Determine the [x, y] coordinate at the center of the cell enclosing the given text.  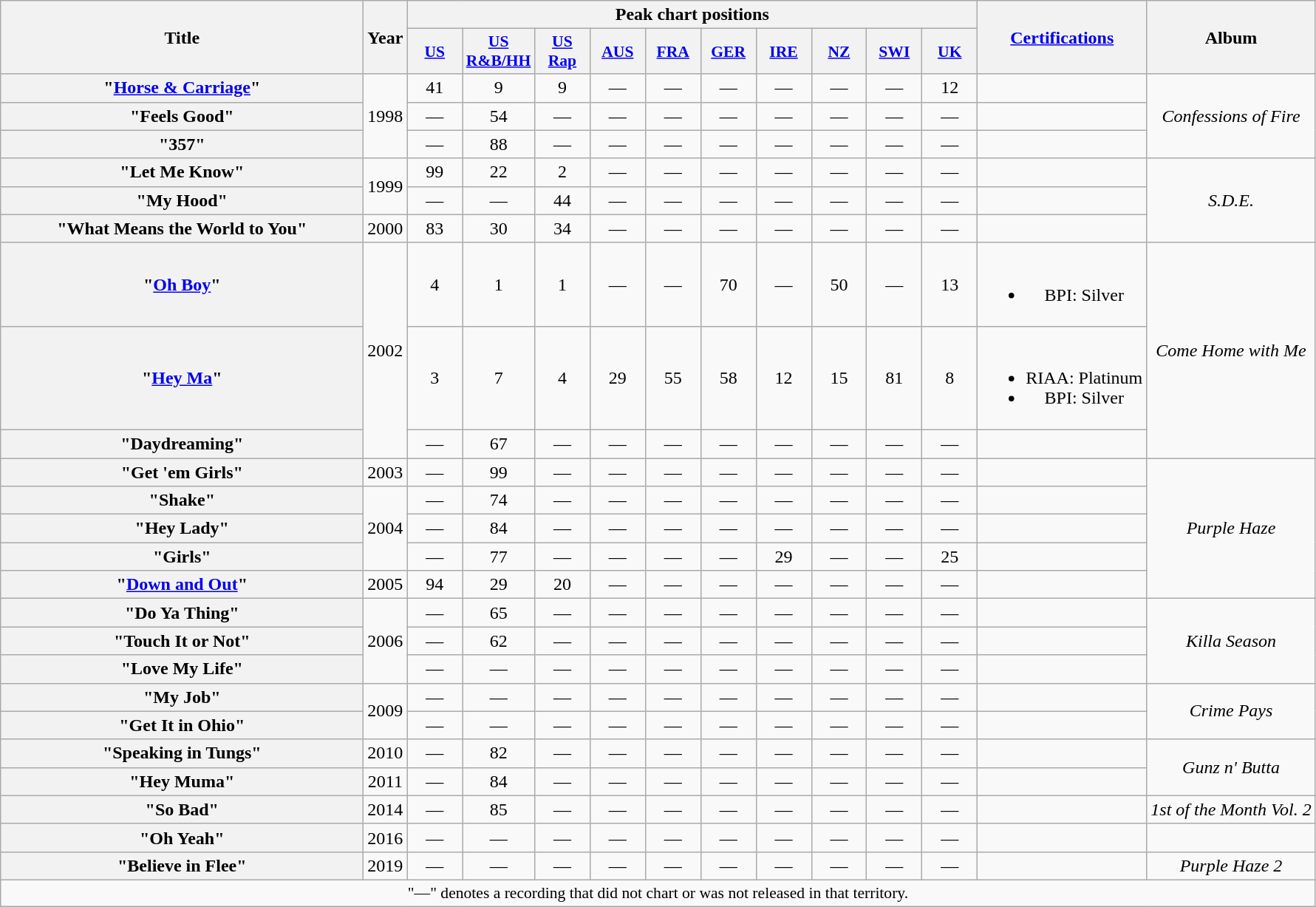
34 [562, 228]
13 [950, 284]
83 [434, 228]
Crime Pays [1231, 711]
Come Home with Me [1231, 350]
Peak chart positions [692, 15]
2004 [386, 529]
AUS [618, 52]
41 [434, 88]
RIAA: PlatinumBPI: Silver [1063, 378]
1st of the Month Vol. 2 [1231, 809]
BPI: Silver [1063, 284]
FRA [672, 52]
Album [1231, 37]
94 [434, 585]
Certifications [1063, 37]
"Get It in Ohio" [182, 725]
IRE [783, 52]
20 [562, 585]
62 [499, 641]
1999 [386, 186]
65 [499, 613]
"Oh Yeah" [182, 838]
US [434, 52]
Title [182, 37]
Gunz n' Butta [1231, 767]
"My Job" [182, 697]
2006 [386, 641]
"Hey Muma" [182, 781]
25 [950, 557]
"Let Me Know" [182, 172]
Purple Haze [1231, 529]
"So Bad" [182, 809]
"Hey Lady" [182, 529]
2014 [386, 809]
2 [562, 172]
2002 [386, 350]
Killa Season [1231, 641]
3 [434, 378]
2009 [386, 711]
2019 [386, 866]
USRap [562, 52]
"Shake" [182, 500]
SWI [894, 52]
2010 [386, 753]
30 [499, 228]
2005 [386, 585]
Year [386, 37]
"Love My Life" [182, 669]
2003 [386, 472]
81 [894, 378]
"Get 'em Girls" [182, 472]
77 [499, 557]
22 [499, 172]
"What Means the World to You" [182, 228]
NZ [839, 52]
55 [672, 378]
UK [950, 52]
2011 [386, 781]
88 [499, 144]
7 [499, 378]
"Oh Boy" [182, 284]
GER [729, 52]
Purple Haze 2 [1231, 866]
50 [839, 284]
Confessions of Fire [1231, 116]
54 [499, 116]
"Feels Good" [182, 116]
74 [499, 500]
"Believe in Flee" [182, 866]
58 [729, 378]
2016 [386, 838]
"Touch It or Not" [182, 641]
15 [839, 378]
"Horse & Carriage" [182, 88]
"Girls" [182, 557]
"Down and Out" [182, 585]
67 [499, 444]
"357" [182, 144]
70 [729, 284]
44 [562, 200]
USR&B/HH [499, 52]
82 [499, 753]
"—" denotes a recording that did not chart or was not released in that territory. [658, 893]
"Daydreaming" [182, 444]
S.D.E. [1231, 200]
85 [499, 809]
8 [950, 378]
"Do Ya Thing" [182, 613]
"My Hood" [182, 200]
"Hey Ma" [182, 378]
1998 [386, 116]
"Speaking in Tungs" [182, 753]
2000 [386, 228]
